Scan for the cell matching the given text and deliver its [X, Y] coordinate at center. 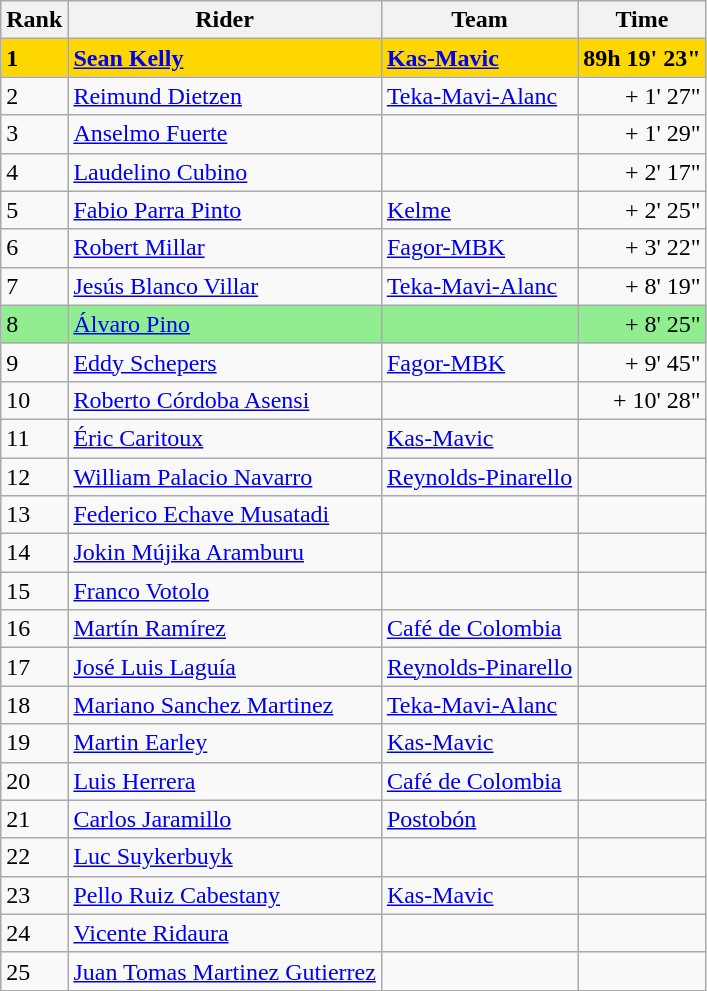
Jokin Mújika Aramburu [225, 553]
8 [34, 324]
19 [34, 743]
12 [34, 477]
15 [34, 591]
+ 8' 19" [642, 286]
+ 3' 22" [642, 248]
1 [34, 58]
+ 2' 25" [642, 210]
Roberto Córdoba Asensi [225, 400]
Álvaro Pino [225, 324]
Postobón [479, 819]
11 [34, 438]
9 [34, 362]
Kelme [479, 210]
25 [34, 971]
Franco Votolo [225, 591]
4 [34, 172]
Sean Kelly [225, 58]
Eddy Schepers [225, 362]
18 [34, 705]
16 [34, 629]
Vicente Ridaura [225, 933]
Juan Tomas Martinez Gutierrez [225, 971]
+ 1' 29" [642, 134]
89h 19' 23" [642, 58]
Mariano Sanchez Martinez [225, 705]
Martín Ramírez [225, 629]
Pello Ruiz Cabestany [225, 895]
William Palacio Navarro [225, 477]
13 [34, 515]
Rider [225, 20]
Éric Caritoux [225, 438]
Team [479, 20]
Luc Suykerbuyk [225, 857]
+ 9' 45" [642, 362]
Martin Earley [225, 743]
2 [34, 96]
10 [34, 400]
José Luis Laguía [225, 667]
14 [34, 553]
Carlos Jaramillo [225, 819]
Federico Echave Musatadi [225, 515]
20 [34, 781]
Jesús Blanco Villar [225, 286]
6 [34, 248]
3 [34, 134]
Rank [34, 20]
Laudelino Cubino [225, 172]
Time [642, 20]
Robert Millar [225, 248]
+ 8' 25" [642, 324]
22 [34, 857]
Luis Herrera [225, 781]
Reimund Dietzen [225, 96]
Anselmo Fuerte [225, 134]
+ 1' 27" [642, 96]
Fabio Parra Pinto [225, 210]
+ 2' 17" [642, 172]
21 [34, 819]
5 [34, 210]
7 [34, 286]
+ 10' 28" [642, 400]
24 [34, 933]
17 [34, 667]
23 [34, 895]
